Return [X, Y] of the center of cell containing provided text 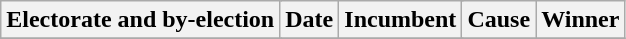
Date [310, 20]
Incumbent [400, 20]
Winner [580, 20]
Electorate and by-election [140, 20]
Cause [499, 20]
